For the text-containing cell, return its midpoint in [x, y] coordinate format. 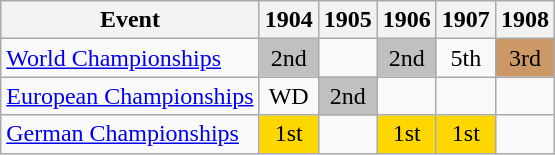
German Championships [130, 134]
1906 [406, 20]
World Championships [130, 58]
1908 [524, 20]
1904 [288, 20]
3rd [524, 58]
Event [130, 20]
1905 [348, 20]
WD [288, 96]
European Championships [130, 96]
1907 [466, 20]
5th [466, 58]
